Provide the [X, Y] coordinate of the cell's center where the given text is located.  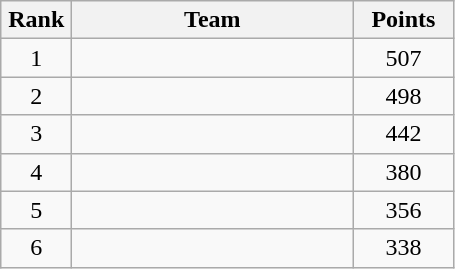
2 [36, 96]
Points [404, 20]
Rank [36, 20]
4 [36, 172]
338 [404, 248]
6 [36, 248]
507 [404, 58]
498 [404, 96]
442 [404, 134]
3 [36, 134]
380 [404, 172]
356 [404, 210]
Team [212, 20]
1 [36, 58]
5 [36, 210]
